Identify which cell holds the provided text, then report its (x, y) central coordinate. 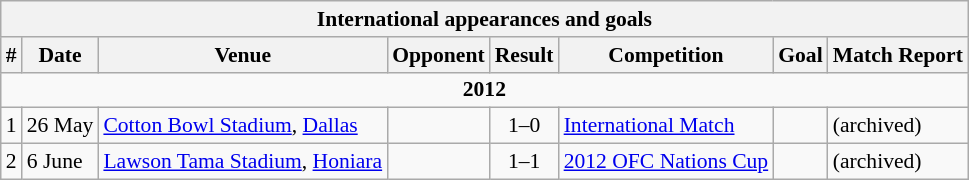
Goal (800, 55)
# (12, 55)
2012 (484, 90)
Match Report (898, 55)
2012 OFC Nations Cup (666, 162)
Date (60, 55)
26 May (60, 126)
6 June (60, 162)
Result (524, 55)
Competition (666, 55)
Opponent (438, 55)
Cotton Bowl Stadium, Dallas (242, 126)
International appearances and goals (484, 19)
1–1 (524, 162)
Lawson Tama Stadium, Honiara (242, 162)
1–0 (524, 126)
1 (12, 126)
International Match (666, 126)
2 (12, 162)
Venue (242, 55)
